Capture the cell that displays the provided text and extract its [X, Y] central coordinate. 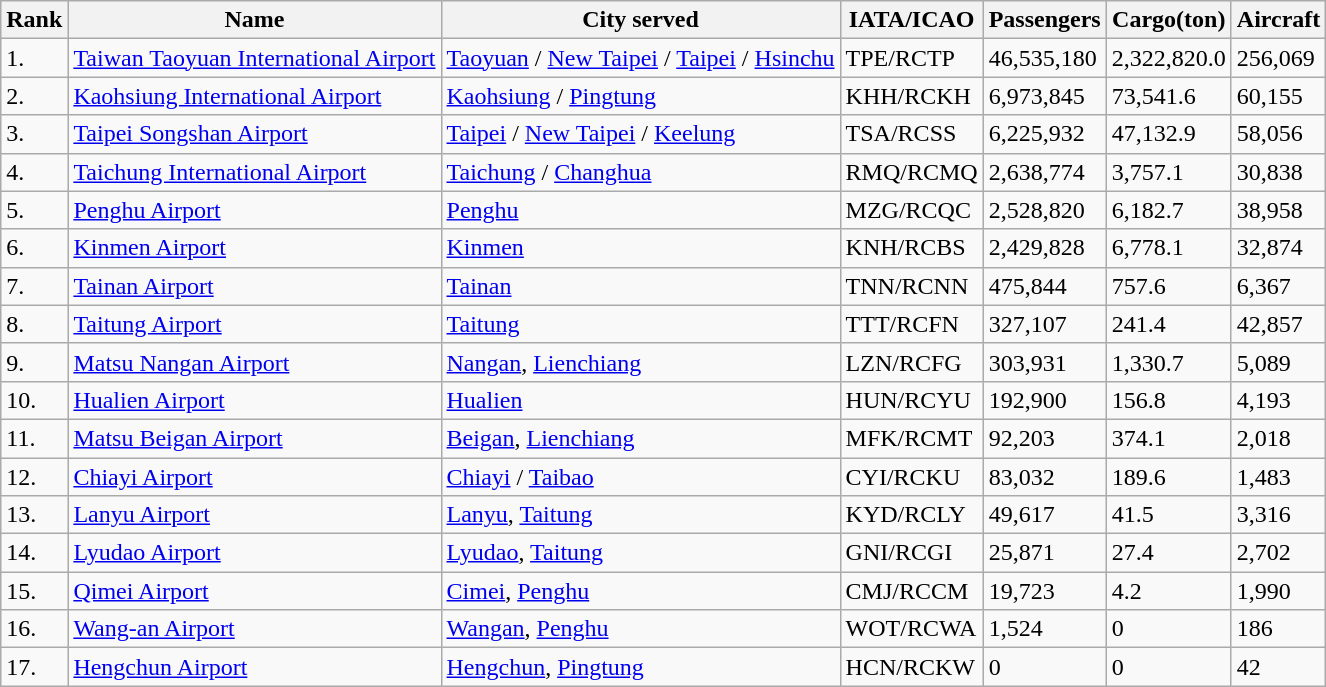
6. [34, 248]
KHH/RCKH [912, 96]
Wang-an Airport [254, 629]
5. [34, 210]
327,107 [1044, 324]
2,429,828 [1044, 248]
Hualien [640, 400]
6,225,932 [1044, 134]
Rank [34, 20]
Taichung / Changhua [640, 172]
Penghu Airport [254, 210]
Lyudao, Taitung [640, 553]
Lyudao Airport [254, 553]
42 [1278, 667]
17. [34, 667]
KYD/RCLY [912, 515]
38,958 [1278, 210]
Kaohsiung / Pingtung [640, 96]
Nangan, Lienchiang [640, 362]
Hualien Airport [254, 400]
GNI/RCGI [912, 553]
Wangan, Penghu [640, 629]
IATA/ICAO [912, 20]
60,155 [1278, 96]
10. [34, 400]
Matsu Nangan Airport [254, 362]
Lanyu Airport [254, 515]
MZG/RCQC [912, 210]
13. [34, 515]
Aircraft [1278, 20]
83,032 [1044, 477]
16. [34, 629]
WOT/RCWA [912, 629]
Passengers [1044, 20]
6,778.1 [1168, 248]
Hengchun, Pingtung [640, 667]
92,203 [1044, 438]
HUN/RCYU [912, 400]
Lanyu, Taitung [640, 515]
Taoyuan / New Taipei / Taipei / Hsinchu [640, 58]
192,900 [1044, 400]
303,931 [1044, 362]
256,069 [1278, 58]
46,535,180 [1044, 58]
374.1 [1168, 438]
8. [34, 324]
5,089 [1278, 362]
Cimei, Penghu [640, 591]
CYI/RCKU [912, 477]
189.6 [1168, 477]
Chiayi / Taibao [640, 477]
Taichung International Airport [254, 172]
Taiwan Taoyuan International Airport [254, 58]
156.8 [1168, 400]
7. [34, 286]
6,182.7 [1168, 210]
1,524 [1044, 629]
Taitung [640, 324]
CMJ/RCCM [912, 591]
3. [34, 134]
1,990 [1278, 591]
47,132.9 [1168, 134]
32,874 [1278, 248]
Matsu Beigan Airport [254, 438]
KNH/RCBS [912, 248]
Tainan [640, 286]
12. [34, 477]
4.2 [1168, 591]
41.5 [1168, 515]
58,056 [1278, 134]
3,316 [1278, 515]
Taipei Songshan Airport [254, 134]
1. [34, 58]
Beigan, Lienchiang [640, 438]
11. [34, 438]
LZN/RCFG [912, 362]
2,702 [1278, 553]
4. [34, 172]
TSA/RCSS [912, 134]
4,193 [1278, 400]
TNN/RCNN [912, 286]
MFK/RCMT [912, 438]
9. [34, 362]
6,973,845 [1044, 96]
Taitung Airport [254, 324]
42,857 [1278, 324]
Taipei / New Taipei / Keelung [640, 134]
Chiayi Airport [254, 477]
241.4 [1168, 324]
19,723 [1044, 591]
1,330.7 [1168, 362]
2,638,774 [1044, 172]
TTT/RCFN [912, 324]
Kaohsiung International Airport [254, 96]
Qimei Airport [254, 591]
1,483 [1278, 477]
Kinmen [640, 248]
73,541.6 [1168, 96]
27.4 [1168, 553]
Tainan Airport [254, 286]
6,367 [1278, 286]
Kinmen Airport [254, 248]
Hengchun Airport [254, 667]
Cargo(ton) [1168, 20]
City served [640, 20]
757.6 [1168, 286]
2,528,820 [1044, 210]
2,322,820.0 [1168, 58]
186 [1278, 629]
Penghu [640, 210]
RMQ/RCMQ [912, 172]
HCN/RCKW [912, 667]
2. [34, 96]
Name [254, 20]
15. [34, 591]
2,018 [1278, 438]
25,871 [1044, 553]
14. [34, 553]
30,838 [1278, 172]
TPE/RCTP [912, 58]
3,757.1 [1168, 172]
475,844 [1044, 286]
49,617 [1044, 515]
